Determine the [X, Y] coordinate at the center of the cell enclosing the given text.  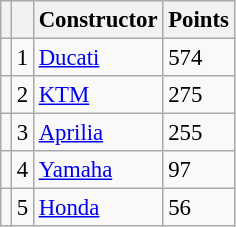
275 [198, 95]
4 [22, 170]
574 [198, 58]
5 [22, 208]
1 [22, 58]
97 [198, 170]
Ducati [98, 58]
KTM [98, 95]
Points [198, 20]
Constructor [98, 20]
Honda [98, 208]
Yamaha [98, 170]
56 [198, 208]
Aprilia [98, 133]
255 [198, 133]
3 [22, 133]
2 [22, 95]
